Scan for the cell matching the given text and deliver its [X, Y] coordinate at center. 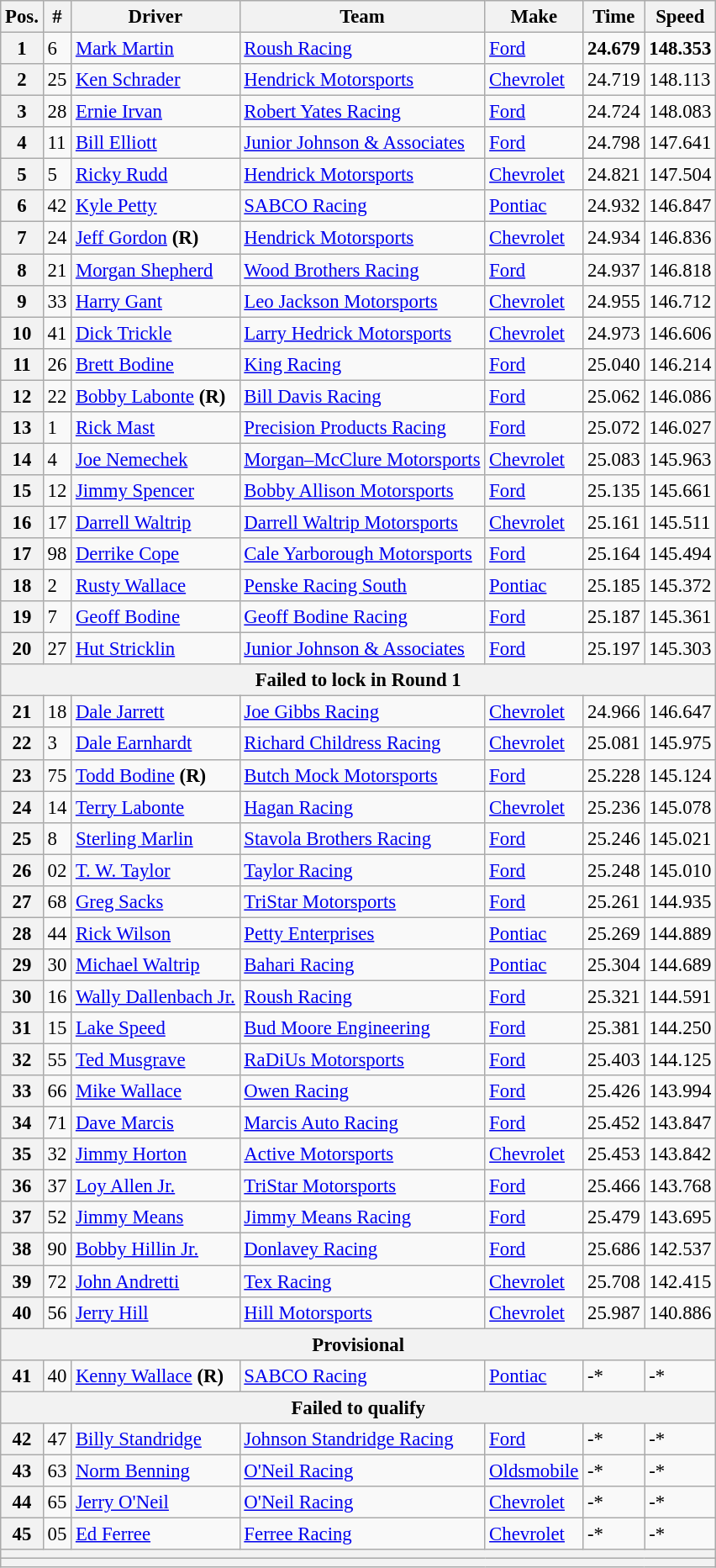
Kenny Wallace (R) [155, 1375]
25.040 [613, 364]
148.353 [681, 49]
Jimmy Spencer [155, 491]
144.125 [681, 1060]
Failed to lock in Round 1 [358, 680]
Ted Musgrave [155, 1060]
145.963 [681, 459]
Provisional [358, 1344]
146.847 [681, 206]
Joe Gibbs Racing [362, 712]
145.361 [681, 617]
Johnson Standridge Racing [362, 1439]
39 [22, 1281]
Bobby Hillin Jr. [155, 1249]
Billy Standridge [155, 1439]
71 [57, 1123]
24.937 [613, 270]
13 [22, 428]
25.321 [613, 996]
24.821 [613, 175]
Jerry O'Neil [155, 1502]
Dick Trickle [155, 333]
Dave Marcis [155, 1123]
Jimmy Means [155, 1218]
143.994 [681, 1091]
Time [613, 17]
# [57, 17]
35 [22, 1154]
145.661 [681, 491]
25.161 [613, 522]
Precision Products Racing [362, 428]
142.415 [681, 1281]
Darrell Waltrip [155, 522]
02 [57, 870]
24.679 [613, 49]
146.818 [681, 270]
25.452 [613, 1123]
147.504 [681, 175]
Ricky Rudd [155, 175]
144.889 [681, 933]
25.479 [613, 1218]
146.647 [681, 712]
Hagan Racing [362, 807]
Norm Benning [155, 1470]
144.591 [681, 996]
25.248 [613, 870]
Todd Bodine (R) [155, 775]
9 [22, 301]
72 [57, 1281]
52 [57, 1218]
24.973 [613, 333]
65 [57, 1502]
29 [22, 965]
75 [57, 775]
Derrike Cope [155, 554]
Bill Elliott [155, 143]
Joe Nemechek [155, 459]
144.689 [681, 965]
24.798 [613, 143]
25.708 [613, 1281]
25.304 [613, 965]
25.236 [613, 807]
Owen Racing [362, 1091]
142.537 [681, 1249]
147.641 [681, 143]
25.466 [613, 1186]
143.842 [681, 1154]
43 [22, 1470]
20 [22, 649]
Rusty Wallace [155, 586]
148.113 [681, 80]
Butch Mock Motorsports [362, 775]
66 [57, 1091]
Dale Jarrett [155, 712]
63 [57, 1470]
Cale Yarborough Motorsports [362, 554]
145.303 [681, 649]
Robert Yates Racing [362, 112]
144.250 [681, 1028]
146.712 [681, 301]
Darrell Waltrip Motorsports [362, 522]
Lake Speed [155, 1028]
146.027 [681, 428]
Active Motorsports [362, 1154]
68 [57, 902]
145.975 [681, 744]
55 [57, 1060]
Bobby Labonte (R) [155, 396]
Stavola Brothers Racing [362, 838]
Geoff Bodine [155, 617]
25.686 [613, 1249]
Make [534, 17]
24.966 [613, 712]
25.269 [613, 933]
Marcis Auto Racing [362, 1123]
Greg Sacks [155, 902]
143.847 [681, 1123]
25.164 [613, 554]
Larry Hedrick Motorsports [362, 333]
25.185 [613, 586]
Sterling Marlin [155, 838]
45 [22, 1534]
25.426 [613, 1091]
T. W. Taylor [155, 870]
38 [22, 1249]
25.246 [613, 838]
24.724 [613, 112]
24.932 [613, 206]
146.836 [681, 238]
Dale Earnhardt [155, 744]
Team [362, 17]
25.453 [613, 1154]
Jimmy Horton [155, 1154]
Taylor Racing [362, 870]
146.214 [681, 364]
Driver [155, 17]
Terry Labonte [155, 807]
Geoff Bodine Racing [362, 617]
145.021 [681, 838]
25.187 [613, 617]
Mark Martin [155, 49]
145.372 [681, 586]
25.062 [613, 396]
145.511 [681, 522]
145.078 [681, 807]
148.083 [681, 112]
Ernie Irvan [155, 112]
25.083 [613, 459]
25.072 [613, 428]
King Racing [362, 364]
Rick Wilson [155, 933]
25.081 [613, 744]
Leo Jackson Motorsports [362, 301]
25.228 [613, 775]
Bill Davis Racing [362, 396]
25.261 [613, 902]
Bud Moore Engineering [362, 1028]
05 [57, 1534]
140.886 [681, 1312]
Wood Brothers Racing [362, 270]
143.768 [681, 1186]
36 [22, 1186]
Jeff Gordon (R) [155, 238]
145.494 [681, 554]
145.124 [681, 775]
Kyle Petty [155, 206]
98 [57, 554]
145.010 [681, 870]
Oldsmobile [534, 1470]
Hill Motorsports [362, 1312]
Morgan–McClure Motorsports [362, 459]
25.135 [613, 491]
Richard Childress Racing [362, 744]
90 [57, 1249]
34 [22, 1123]
Rick Mast [155, 428]
Ken Schrader [155, 80]
Ed Ferree [155, 1534]
Tex Racing [362, 1281]
Failed to qualify [358, 1407]
25.987 [613, 1312]
25.381 [613, 1028]
Speed [681, 17]
47 [57, 1439]
146.606 [681, 333]
Petty Enterprises [362, 933]
Harry Gant [155, 301]
31 [22, 1028]
RaDiUs Motorsports [362, 1060]
10 [22, 333]
Wally Dallenbach Jr. [155, 996]
Donlavey Racing [362, 1249]
Bobby Allison Motorsports [362, 491]
Loy Allen Jr. [155, 1186]
19 [22, 617]
24.719 [613, 80]
John Andretti [155, 1281]
143.695 [681, 1218]
Michael Waltrip [155, 965]
146.086 [681, 396]
Jerry Hill [155, 1312]
Brett Bodine [155, 364]
25.197 [613, 649]
Hut Stricklin [155, 649]
Penske Racing South [362, 586]
144.935 [681, 902]
23 [22, 775]
Pos. [22, 17]
Mike Wallace [155, 1091]
Bahari Racing [362, 965]
Morgan Shepherd [155, 270]
Jimmy Means Racing [362, 1218]
Ferree Racing [362, 1534]
24.934 [613, 238]
56 [57, 1312]
24.955 [613, 301]
25.403 [613, 1060]
